Return the (X, Y) coordinate for the center point of the cell that contains the specified text.  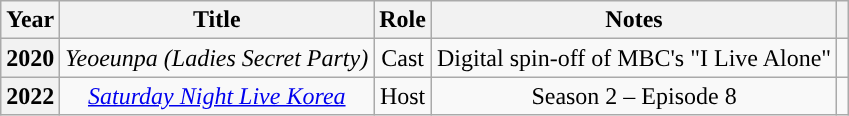
2022 (30, 96)
Cast (403, 58)
Title (217, 20)
Yeoeunpa (Ladies Secret Party) (217, 58)
Digital spin-off of MBC's "I Live Alone" (634, 58)
Saturday Night Live Korea (217, 96)
Notes (634, 20)
Role (403, 20)
Season 2 – Episode 8 (634, 96)
2020 (30, 58)
Host (403, 96)
Year (30, 20)
